Determine the [x, y] coordinate at the center of the cell enclosing the given text.  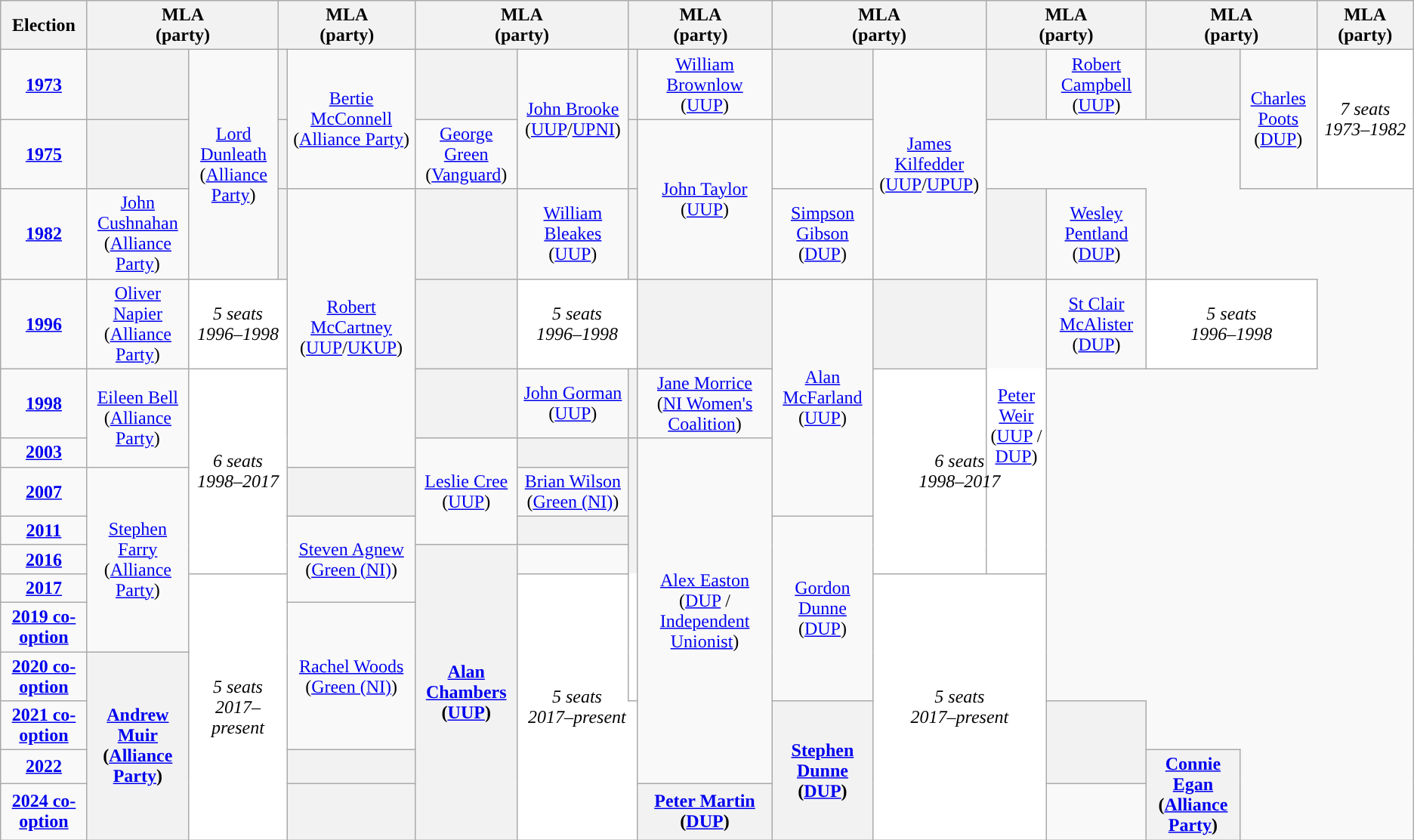
John Taylor(UUP) [705, 199]
Bertie McConnell(Alliance Party) [350, 119]
7 seats1973–1982 [1365, 119]
2024 co-option [44, 811]
2003 [44, 452]
Oliver Napier(Alliance Party) [137, 323]
Charles Poots(DUP) [1278, 119]
Robert McCartney(UUP/UKUP) [350, 328]
Lord Dunleath(Alliance Party) [233, 165]
John Gorman(UUP) [573, 403]
John Cushnahan(Alliance Party) [137, 234]
2022 [44, 767]
2011 [44, 530]
Simpson Gibson(DUP) [823, 234]
Stephen Farry(Alliance Party) [137, 559]
1998 [44, 403]
William Bleakes(UUP) [573, 234]
Connie Egan(Alliance Party) [1193, 795]
Peter Martin (DUP) [705, 811]
Peter Weir(UUP /DUP) [1016, 426]
Alex Easton(DUP / Independent Unionist) [705, 610]
James Kilfedder(UUP/UPUP) [929, 165]
Brian Wilson(Green (NI)) [573, 491]
1996 [44, 323]
Eileen Bell(Alliance Party) [137, 418]
Steven Agnew(Green (NI)) [350, 559]
Robert Campbell(UUP) [1097, 85]
Andrew Muir(Alliance Party) [137, 745]
John Brooke(UUP/UPNI) [573, 119]
1975 [44, 154]
Gordon Dunne(DUP) [823, 608]
Leslie Cree(UUP) [467, 491]
William Brownlow(UUP) [705, 85]
2021 co-option [44, 725]
2017 [44, 588]
St Clair McAlister(DUP) [1097, 323]
2016 [44, 559]
1973 [44, 85]
2007 [44, 491]
Alan Chambers(UUP) [467, 692]
Election [44, 26]
Alan McFarland(UUP) [823, 397]
2020 co-option [44, 675]
2019 co-option [44, 627]
George Green(Vanguard) [467, 154]
Stephen Dunne(DUP) [823, 771]
1982 [44, 234]
Rachel Woods(Green (NI)) [350, 675]
Wesley Pentland(DUP) [1097, 234]
Jane Morrice(NI Women's Coalition) [705, 403]
